For the text-containing cell, return its midpoint in (x, y) coordinate format. 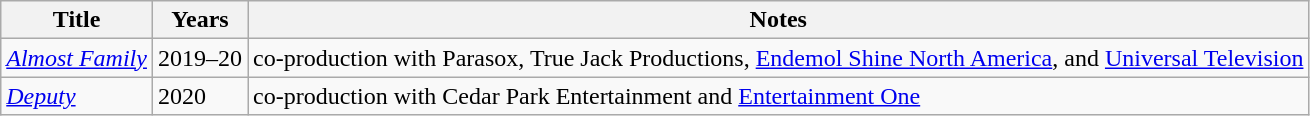
2019–20 (200, 58)
2020 (200, 96)
Deputy (77, 96)
Title (77, 20)
Notes (778, 20)
co-production with Cedar Park Entertainment and Entertainment One (778, 96)
Almost Family (77, 58)
co-production with Parasox, True Jack Productions, Endemol Shine North America, and Universal Television (778, 58)
Years (200, 20)
